Scan for the cell matching the given text and deliver its [x, y] coordinate at center. 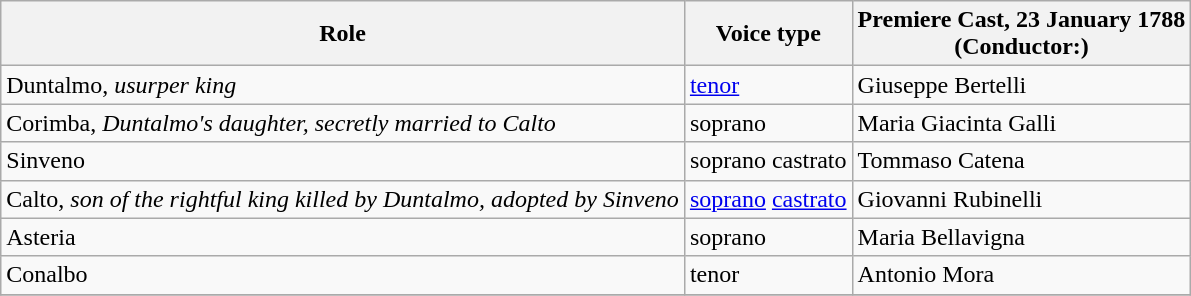
Tommaso Catena [1022, 161]
Corimba, Duntalmo's daughter, secretly married to Calto [343, 123]
Role [343, 34]
Voice type [768, 34]
Calto, son of the rightful king killed by Duntalmo, adopted by Sinveno [343, 199]
Conalbo [343, 275]
Antonio Mora [1022, 275]
Asteria [343, 237]
Premiere Cast, 23 January 1788(Conductor:) [1022, 34]
Giuseppe Bertelli [1022, 85]
Maria Giacinta Galli [1022, 123]
Sinveno [343, 161]
Maria Bellavigna [1022, 237]
Giovanni Rubinelli [1022, 199]
Duntalmo, usurper king [343, 85]
